Scan for the cell matching the given text and deliver its [X, Y] coordinate at center. 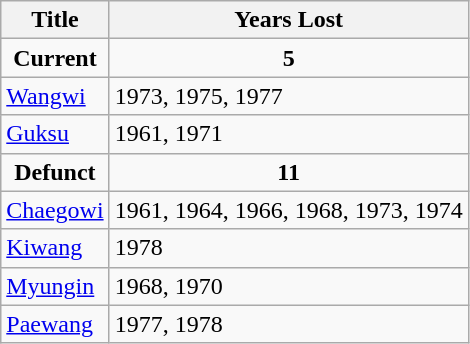
1978 [288, 248]
Myungin [55, 286]
5 [288, 58]
Paewang [55, 324]
11 [288, 172]
1968, 1970 [288, 286]
1961, 1964, 1966, 1968, 1973, 1974 [288, 210]
1977, 1978 [288, 324]
Defunct [55, 172]
Years Lost [288, 20]
Wangwi [55, 96]
Title [55, 20]
Guksu [55, 134]
1973, 1975, 1977 [288, 96]
1961, 1971 [288, 134]
Chaegowi [55, 210]
Current [55, 58]
Kiwang [55, 248]
